Identify which cell holds the provided text, then report its (x, y) central coordinate. 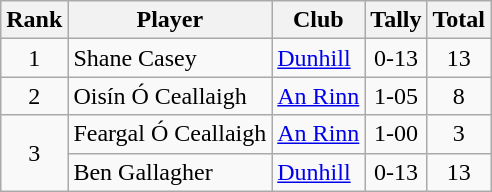
Player (170, 20)
Oisín Ó Ceallaigh (170, 96)
1-05 (396, 96)
8 (459, 96)
1 (34, 58)
Feargal Ó Ceallaigh (170, 134)
Club (318, 20)
Total (459, 20)
Ben Gallagher (170, 172)
2 (34, 96)
1-00 (396, 134)
Rank (34, 20)
Tally (396, 20)
Shane Casey (170, 58)
